Search for the cell housing the specified text and yield its (x, y) center coordinate. 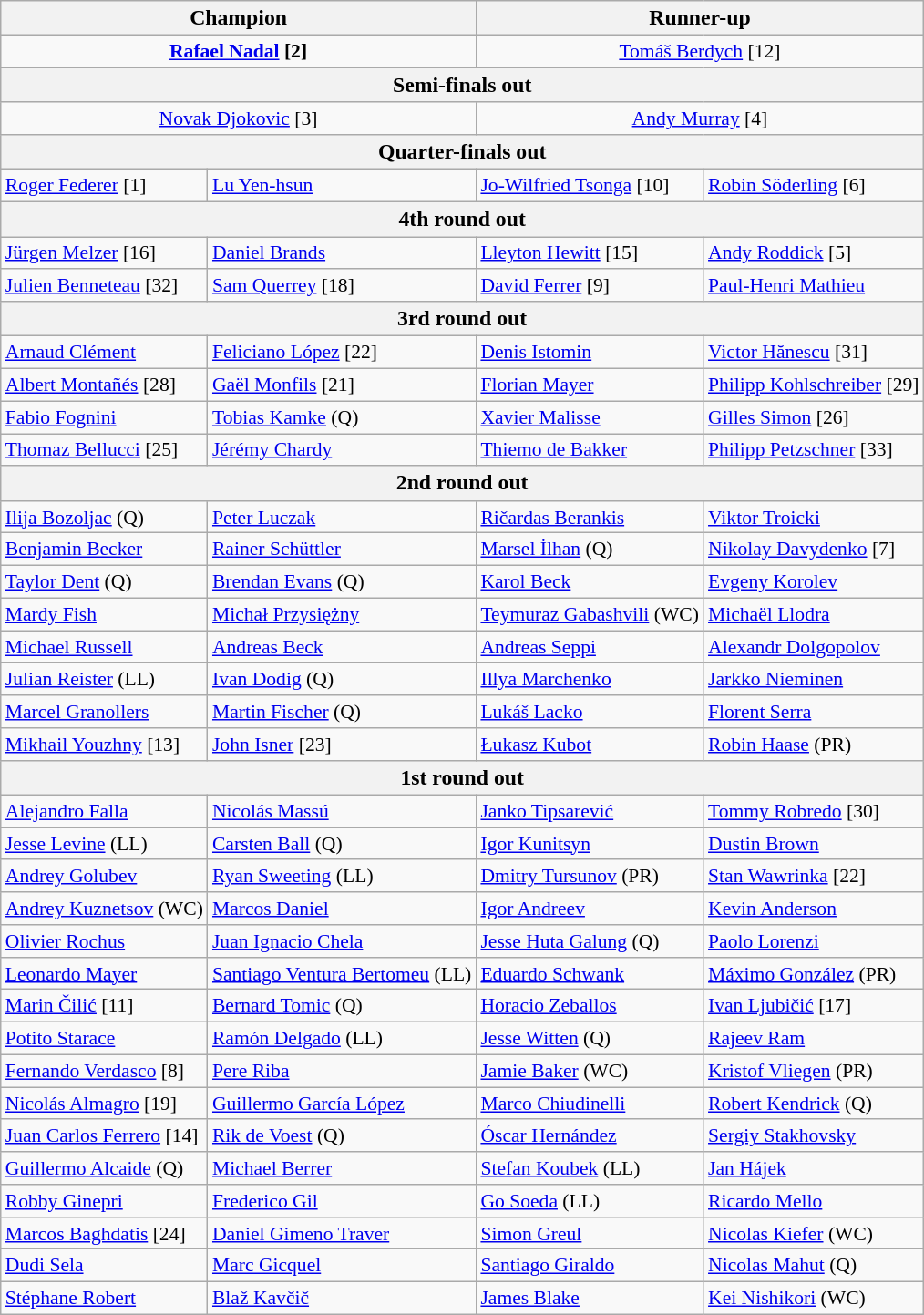
Dmitry Tursunov (PR) (590, 877)
Carsten Ball (Q) (342, 844)
Máximo González (PR) (814, 974)
Tommy Robredo [30] (814, 812)
Olivier Rochus (104, 941)
Julian Reister (LL) (104, 680)
Tomáš Berdych [12] (700, 52)
Xavier Malisse (590, 417)
Rik de Voest (Q) (342, 1136)
Martin Fischer (Q) (342, 712)
Dustin Brown (814, 844)
Jesse Huta Galung (Q) (590, 941)
Simon Greul (590, 1234)
Bernard Tomic (Q) (342, 1006)
Michał Przysiężny (342, 614)
Alexandr Dolgopolov (814, 647)
Thiemo de Bakker (590, 450)
Robin Haase (PR) (814, 745)
Nicolas Kiefer (WC) (814, 1234)
Philipp Kohlschreiber [29] (814, 385)
Arnaud Clément (104, 353)
Michael Russell (104, 647)
Santiago Giraldo (590, 1266)
Novak Djokovic [3] (239, 119)
Sam Querrey [18] (342, 286)
Philipp Petzschner [33] (814, 450)
Stan Wawrinka [22] (814, 877)
Andy Murray [4] (700, 119)
Andrey Kuznetsov (WC) (104, 909)
Michaël Llodra (814, 614)
Thomaz Bellucci [25] (104, 450)
Peter Luczak (342, 518)
Mardy Fish (104, 614)
Teymuraz Gabashvili (WC) (590, 614)
Leonardo Mayer (104, 974)
Karol Beck (590, 582)
Taylor Dent (Q) (104, 582)
Ivan Dodig (Q) (342, 680)
Ryan Sweeting (LL) (342, 877)
Gaël Monfils [21] (342, 385)
Roger Federer [1] (104, 186)
Marc Gicquel (342, 1266)
Jo-Wilfried Tsonga [10] (590, 186)
Nikolay Davydenko [7] (814, 550)
Mikhail Youzhny [13] (104, 745)
Marsel İlhan (Q) (590, 550)
Daniel Gimeno Traver (342, 1234)
Marin Čilić [11] (104, 1006)
Albert Montañés [28] (104, 385)
James Blake (590, 1299)
4th round out (463, 220)
Blaž Kavčič (342, 1299)
Łukasz Kubot (590, 745)
Marcos Daniel (342, 909)
Lukáš Lacko (590, 712)
Ivan Ljubičić [17] (814, 1006)
Igor Andreev (590, 909)
Fernando Verdasco [8] (104, 1072)
Viktor Troicki (814, 518)
Go Soeda (LL) (590, 1201)
Michael Berrer (342, 1168)
Tobias Kamke (Q) (342, 417)
Marcos Baghdatis [24] (104, 1234)
Juan Carlos Ferrero [14] (104, 1136)
Paolo Lorenzi (814, 941)
Quarter-finals out (463, 152)
Rafael Nadal [2] (239, 52)
Brendan Evans (Q) (342, 582)
Potito Starace (104, 1039)
Ričardas Berankis (590, 518)
Semi-finals out (463, 86)
Igor Kunitsyn (590, 844)
Óscar Hernández (590, 1136)
Jamie Baker (WC) (590, 1072)
Guillermo García López (342, 1104)
1st round out (463, 778)
Andreas Beck (342, 647)
Denis Istomin (590, 353)
Alejandro Falla (104, 812)
Jan Hájek (814, 1168)
Champion (239, 18)
Rainer Schüttler (342, 550)
Nicolas Mahut (Q) (814, 1266)
Jesse Levine (LL) (104, 844)
Feliciano López [22] (342, 353)
Fabio Fognini (104, 417)
Nicolás Almagro [19] (104, 1104)
Marcel Granollers (104, 712)
Jesse Witten (Q) (590, 1039)
Ilija Bozoljac (Q) (104, 518)
Jarkko Nieminen (814, 680)
Runner-up (700, 18)
Kei Nishikori (WC) (814, 1299)
Jérémy Chardy (342, 450)
Dudi Sela (104, 1266)
Kevin Anderson (814, 909)
Lleyton Hewitt [15] (590, 253)
Victor Hănescu [31] (814, 353)
Julien Benneteau [32] (104, 286)
Ramón Delgado (LL) (342, 1039)
Frederico Gil (342, 1201)
3rd round out (463, 319)
Santiago Ventura Bertomeu (LL) (342, 974)
Illya Marchenko (590, 680)
Horacio Zeballos (590, 1006)
David Ferrer [9] (590, 286)
Robin Söderling [6] (814, 186)
Robert Kendrick (Q) (814, 1104)
Pere Riba (342, 1072)
Jürgen Melzer [16] (104, 253)
Kristof Vliegen (PR) (814, 1072)
Nicolás Massú (342, 812)
John Isner [23] (342, 745)
Florent Serra (814, 712)
Andrey Golubev (104, 877)
Stéphane Robert (104, 1299)
Andy Roddick [5] (814, 253)
Daniel Brands (342, 253)
Andreas Seppi (590, 647)
Benjamin Becker (104, 550)
Guillermo Alcaide (Q) (104, 1168)
Juan Ignacio Chela (342, 941)
Lu Yen-hsun (342, 186)
Stefan Koubek (LL) (590, 1168)
Marco Chiudinelli (590, 1104)
Sergiy Stakhovsky (814, 1136)
Robby Ginepri (104, 1201)
Eduardo Schwank (590, 974)
Janko Tipsarević (590, 812)
Paul-Henri Mathieu (814, 286)
Florian Mayer (590, 385)
Ricardo Mello (814, 1201)
2nd round out (463, 484)
Rajeev Ram (814, 1039)
Evgeny Korolev (814, 582)
Gilles Simon [26] (814, 417)
